Determine the [X, Y] coordinate at the center of the cell enclosing the given text.  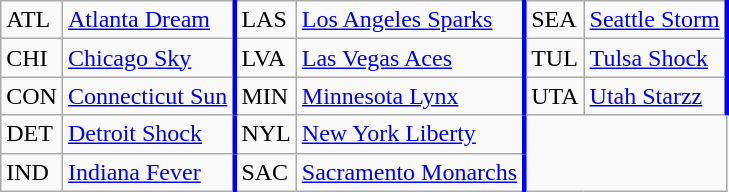
DET [32, 134]
MIN [265, 96]
Connecticut Sun [148, 96]
LVA [265, 58]
Atlanta Dream [148, 20]
IND [32, 172]
Tulsa Shock [656, 58]
Las Vegas Aces [410, 58]
Sacramento Monarchs [410, 172]
CHI [32, 58]
Minnesota Lynx [410, 96]
TUL [554, 58]
Seattle Storm [656, 20]
CON [32, 96]
LAS [265, 20]
SEA [554, 20]
Utah Starzz [656, 96]
Indiana Fever [148, 172]
NYL [265, 134]
SAC [265, 172]
UTA [554, 96]
Chicago Sky [148, 58]
New York Liberty [410, 134]
Los Angeles Sparks [410, 20]
Detroit Shock [148, 134]
ATL [32, 20]
